Extract the (x, y) coordinate from the center of the cell holding the provided text.  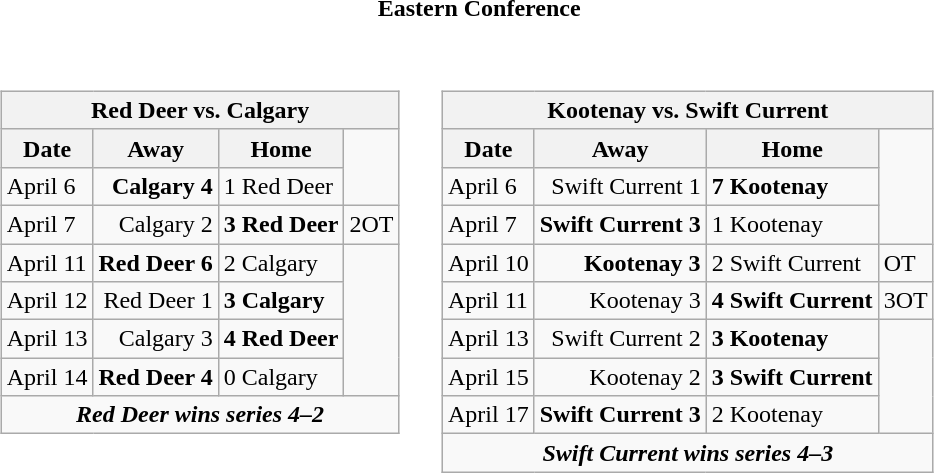
Calgary 2 (156, 224)
Red Deer vs. Calgary (200, 110)
Calgary 4 (156, 186)
1 Red Deer (281, 186)
4 Swift Current (792, 301)
4 Red Deer (281, 339)
0 Calgary (281, 377)
1 Kootenay (792, 224)
Red Deer wins series 4–2 (200, 415)
April 10 (488, 263)
2OT (372, 224)
April 14 (47, 377)
April 17 (488, 415)
Red Deer 6 (156, 263)
3 Swift Current (792, 377)
Kootenay 2 (620, 377)
Red Deer 1 (156, 301)
3 Red Deer (281, 224)
3 Calgary (281, 301)
Calgary 3 (156, 339)
3 Kootenay (792, 339)
April 15 (488, 377)
Swift Current 1 (620, 186)
Swift Current 2 (620, 339)
Kootenay vs. Swift Current (688, 110)
7 Kootenay (792, 186)
Swift Current wins series 4–3 (688, 453)
April 12 (47, 301)
2 Kootenay (792, 415)
Red Deer 4 (156, 377)
3OT (906, 301)
2 Swift Current (792, 263)
OT (906, 263)
2 Calgary (281, 263)
